Detect which cell encompasses the target text, then output its (x, y) center coordinate. 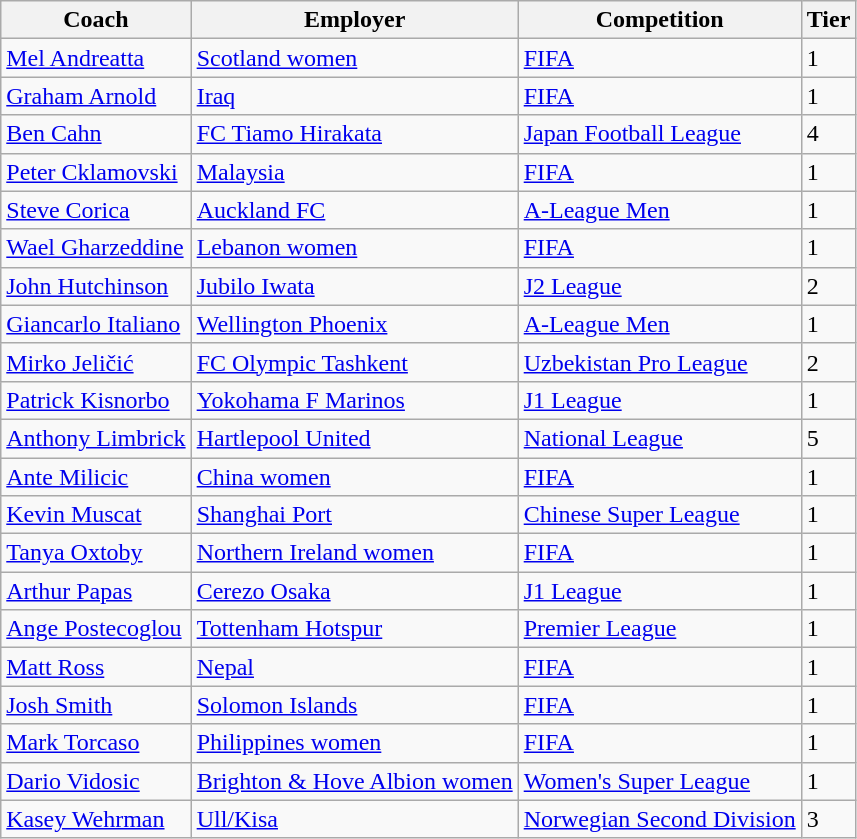
Ange Postecoglou (96, 629)
John Hutchinson (96, 286)
FC Olympic Tashkent (354, 362)
Norwegian Second Division (660, 819)
Jubilo Iwata (354, 286)
Tier (828, 20)
4 (828, 134)
Competition (660, 20)
Japan Football League (660, 134)
Yokohama F Marinos (354, 400)
Tanya Oxtoby (96, 553)
Premier League (660, 629)
Women's Super League (660, 781)
Solomon Islands (354, 705)
Auckland FC (354, 210)
China women (354, 477)
Josh Smith (96, 705)
Anthony Limbrick (96, 438)
Ante Milicic (96, 477)
Brighton & Hove Albion women (354, 781)
Mark Torcaso (96, 743)
Scotland women (354, 58)
Employer (354, 20)
Mel Andreatta (96, 58)
3 (828, 819)
J2 League (660, 286)
Wellington Phoenix (354, 324)
Matt Ross (96, 667)
National League (660, 438)
Nepal (354, 667)
Graham Arnold (96, 96)
Peter Cklamovski (96, 172)
Steve Corica (96, 210)
FC Tiamo Hirakata (354, 134)
Chinese Super League (660, 515)
Patrick Kisnorbo (96, 400)
Philippines women (354, 743)
Giancarlo Italiano (96, 324)
Arthur Papas (96, 591)
Northern Ireland women (354, 553)
Uzbekistan Pro League (660, 362)
Iraq (354, 96)
Dario Vidosic (96, 781)
Shanghai Port (354, 515)
Hartlepool United (354, 438)
Ull/Kisa (354, 819)
Kasey Wehrman (96, 819)
Wael Gharzeddine (96, 248)
5 (828, 438)
Tottenham Hotspur (354, 629)
Coach (96, 20)
Cerezo Osaka (354, 591)
Ben Cahn (96, 134)
Lebanon women (354, 248)
Malaysia (354, 172)
Mirko Jeličić (96, 362)
Kevin Muscat (96, 515)
